From the cell containing the given text, extract its center point as (x, y) coordinate. 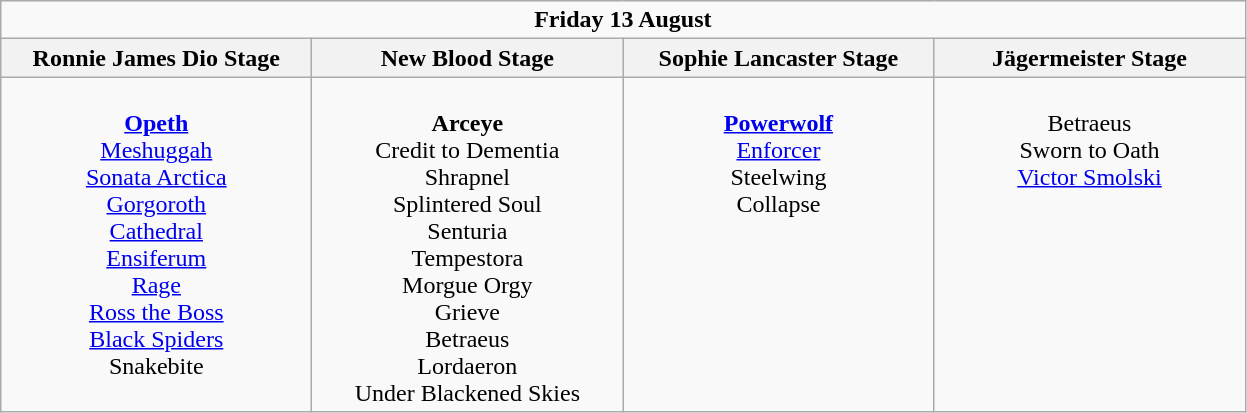
New Blood Stage (468, 58)
Arceye Credit to Dementia Shrapnel Splintered Soul Senturia Tempestora Morgue Orgy Grieve Betraeus Lordaeron Under Blackened Skies (468, 244)
Sophie Lancaster Stage (778, 58)
Jägermeister Stage (1090, 58)
Friday 13 August (623, 20)
Opeth Meshuggah Sonata Arctica Gorgoroth Cathedral Ensiferum Rage Ross the Boss Black Spiders Snakebite (156, 244)
Ronnie James Dio Stage (156, 58)
Betraeus Sworn to Oath Victor Smolski (1090, 244)
Powerwolf Enforcer Steelwing Collapse (778, 244)
